Search for the cell housing the specified text and yield its [X, Y] center coordinate. 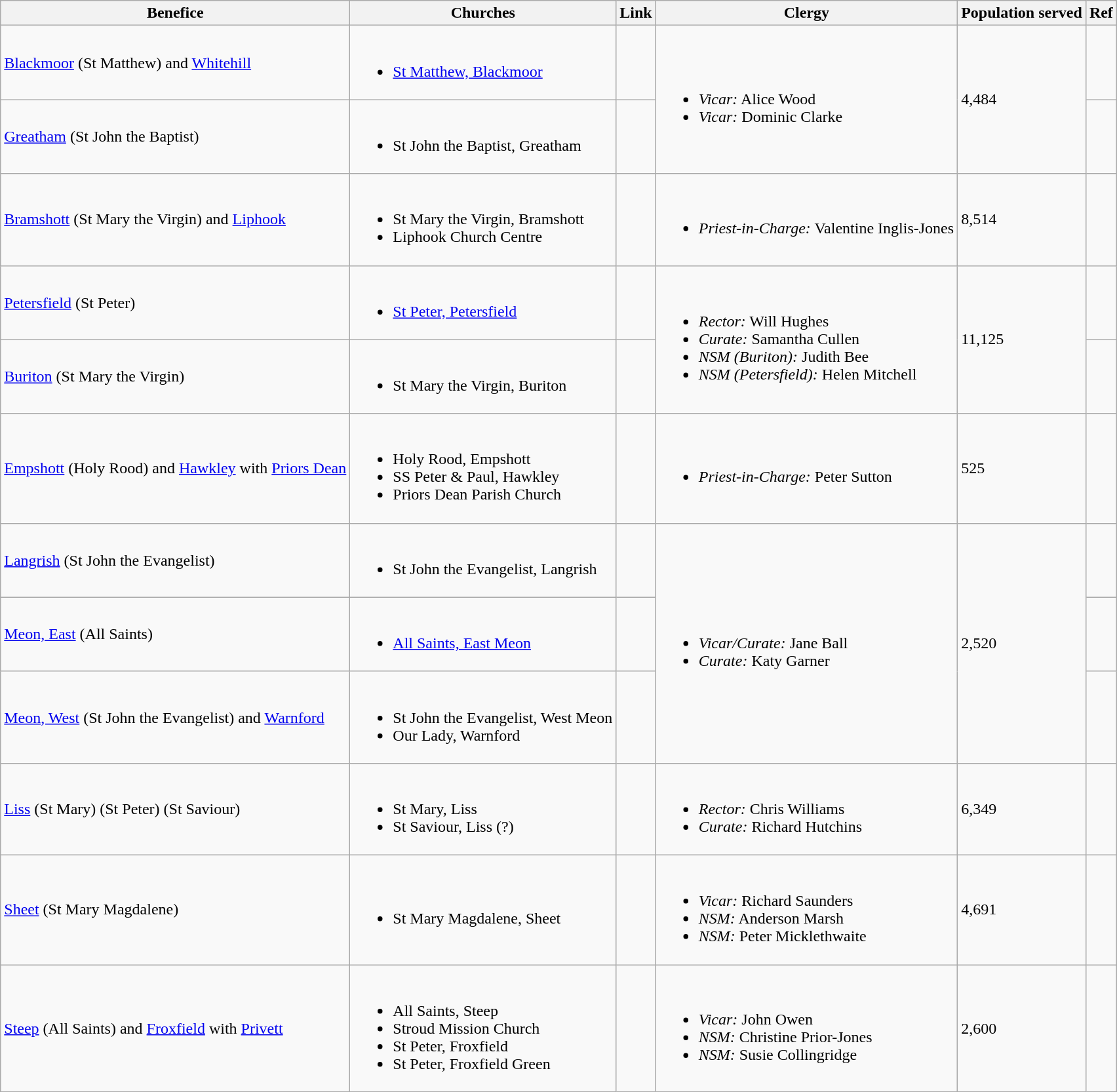
Population served [1022, 13]
Vicar: Alice WoodVicar: Dominic Clarke [806, 100]
Churches [483, 13]
Empshott (Holy Rood) and Hawkley with Priors Dean [176, 468]
Vicar: Richard SaundersNSM: Anderson MarshNSM: Peter Micklethwaite [806, 910]
Meon, West (St John the Evangelist) and Warnford [176, 717]
Holy Rood, EmpshottSS Peter & Paul, HawkleyPriors Dean Parish Church [483, 468]
6,349 [1022, 809]
Link [636, 13]
Liss (St Mary) (St Peter) (St Saviour) [176, 809]
St Matthew, Blackmoor [483, 63]
Bramshott (St Mary the Virgin) and Liphook [176, 220]
Rector: Will HughesCurate: Samantha CullenNSM (Buriton): Judith BeeNSM (Petersfield): Helen Mitchell [806, 340]
St Mary, LissSt Saviour, Liss (?) [483, 809]
Benefice [176, 13]
525 [1022, 468]
Priest-in-Charge: Peter Sutton [806, 468]
Blackmoor (St Matthew) and Whitehill [176, 63]
Buriton (St Mary the Virgin) [176, 376]
St Mary the Virgin, Buriton [483, 376]
Meon, East (All Saints) [176, 634]
4,484 [1022, 100]
St Mary Magdalene, Sheet [483, 910]
All Saints, East Meon [483, 634]
Sheet (St Mary Magdalene) [176, 910]
Vicar/Curate: Jane BallCurate: Katy Garner [806, 643]
Langrish (St John the Evangelist) [176, 560]
Greatham (St John the Baptist) [176, 136]
Priest-in-Charge: Valentine Inglis-Jones [806, 220]
Petersfield (St Peter) [176, 303]
Steep (All Saints) and Froxfield with Privett [176, 1028]
St John the Baptist, Greatham [483, 136]
2,600 [1022, 1028]
St Peter, Petersfield [483, 303]
Ref [1101, 13]
8,514 [1022, 220]
4,691 [1022, 910]
St John the Evangelist, West MeonOur Lady, Warnford [483, 717]
Clergy [806, 13]
Vicar: John OwenNSM: Christine Prior-JonesNSM: Susie Collingridge [806, 1028]
Rector: Chris WilliamsCurate: Richard Hutchins [806, 809]
All Saints, SteepStroud Mission ChurchSt Peter, FroxfieldSt Peter, Froxfield Green [483, 1028]
St Mary the Virgin, BramshottLiphook Church Centre [483, 220]
St John the Evangelist, Langrish [483, 560]
11,125 [1022, 340]
2,520 [1022, 643]
